Return (x, y) of the center of cell containing provided text 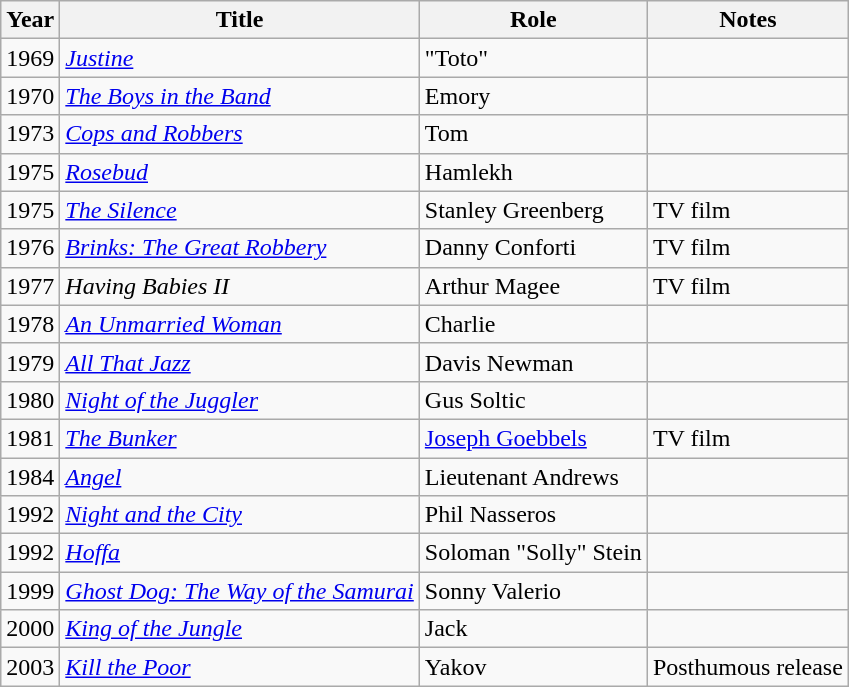
All That Jazz (240, 362)
Angel (240, 477)
1999 (30, 591)
Arthur Magee (533, 286)
2000 (30, 629)
Charlie (533, 324)
Joseph Goebbels (533, 438)
Hoffa (240, 553)
Lieutenant Andrews (533, 477)
1976 (30, 248)
Cops and Robbers (240, 134)
Sonny Valerio (533, 591)
Notes (748, 20)
Having Babies II (240, 286)
"Toto" (533, 58)
Night and the City (240, 515)
Soloman "Solly" Stein (533, 553)
Ghost Dog: The Way of the Samurai (240, 591)
Emory (533, 96)
1984 (30, 477)
Year (30, 20)
King of the Jungle (240, 629)
Night of the Juggler (240, 400)
Role (533, 20)
1980 (30, 400)
Phil Nasseros (533, 515)
Tom (533, 134)
An Unmarried Woman (240, 324)
Stanley Greenberg (533, 210)
1970 (30, 96)
Gus Soltic (533, 400)
Yakov (533, 667)
The Silence (240, 210)
Rosebud (240, 172)
1981 (30, 438)
Posthumous release (748, 667)
Justine (240, 58)
1969 (30, 58)
1978 (30, 324)
The Boys in the Band (240, 96)
The Bunker (240, 438)
Hamlekh (533, 172)
1977 (30, 286)
Davis Newman (533, 362)
2003 (30, 667)
Brinks: The Great Robbery (240, 248)
Kill the Poor (240, 667)
1973 (30, 134)
Danny Conforti (533, 248)
Jack (533, 629)
Title (240, 20)
1979 (30, 362)
